Output the [x, y] coordinate of the center of the cell containing the given text.  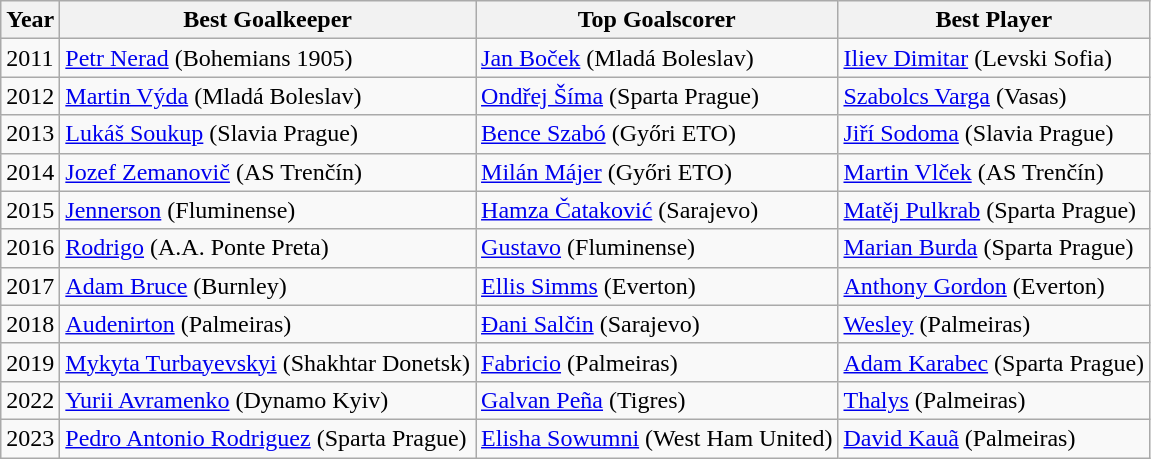
Petr Nerad (Bohemians 1905) [268, 58]
Hamza Čataković (Sarajevo) [657, 210]
Gustavo (Fluminense) [657, 248]
David Kauã (Palmeiras) [994, 438]
Jiří Sodoma (Slavia Prague) [994, 134]
Szabolcs Varga (Vasas) [994, 96]
Top Goalscorer [657, 20]
Audenirton (Palmeiras) [268, 324]
2016 [30, 248]
Martin Výda (Mladá Boleslav) [268, 96]
Adam Bruce (Burnley) [268, 286]
Adam Karabec (Sparta Prague) [994, 362]
Thalys (Palmeiras) [994, 400]
Bence Szabó (Győri ETO) [657, 134]
2011 [30, 58]
Mykyta Turbayevskyi (Shakhtar Donetsk) [268, 362]
Jennerson (Fluminense) [268, 210]
Lukáš Soukup (Slavia Prague) [268, 134]
Ellis Simms (Everton) [657, 286]
Galvan Peña (Tigres) [657, 400]
Iliev Dimitar (Levski Sofia) [994, 58]
Fabricio (Palmeiras) [657, 362]
Ondřej Šíma (Sparta Prague) [657, 96]
2023 [30, 438]
Matěj Pulkrab (Sparta Prague) [994, 210]
Pedro Antonio Rodriguez (Sparta Prague) [268, 438]
Jan Boček (Mladá Boleslav) [657, 58]
Marian Burda (Sparta Prague) [994, 248]
Đani Salčin (Sarajevo) [657, 324]
Rodrigo (A.A. Ponte Preta) [268, 248]
Martin Vlček (AS Trenčín) [994, 172]
2015 [30, 210]
Year [30, 20]
2017 [30, 286]
Milán Májer (Győri ETO) [657, 172]
Anthony Gordon (Everton) [994, 286]
Best Player [994, 20]
Yurii Avramenko (Dynamo Kyiv) [268, 400]
Elisha Sowumni (West Ham United) [657, 438]
2014 [30, 172]
Wesley (Palmeiras) [994, 324]
2019 [30, 362]
2018 [30, 324]
2022 [30, 400]
2012 [30, 96]
Best Goalkeeper [268, 20]
Jozef Zemanovič (AS Trenčín) [268, 172]
2013 [30, 134]
